Search for the cell housing the specified text and yield its (x, y) center coordinate. 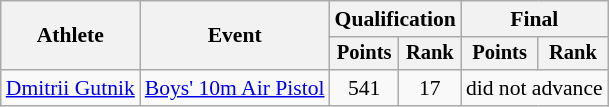
Dmitrii Gutnik (70, 88)
Athlete (70, 36)
17 (430, 88)
Final (534, 19)
Boys' 10m Air Pistol (235, 88)
541 (364, 88)
Event (235, 36)
Qualification (396, 19)
did not advance (534, 88)
